Return (X, Y) of the center of cell containing provided text 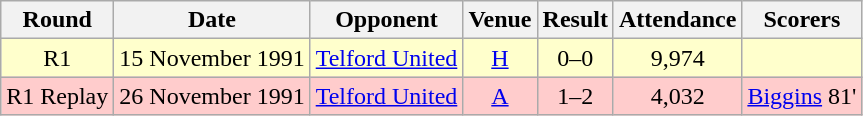
Round (58, 20)
Result (575, 20)
0–0 (575, 58)
4,032 (677, 96)
A (500, 96)
Date (212, 20)
Attendance (677, 20)
R1 Replay (58, 96)
Opponent (386, 20)
9,974 (677, 58)
Scorers (802, 20)
R1 (58, 58)
Venue (500, 20)
1–2 (575, 96)
Biggins 81' (802, 96)
H (500, 58)
15 November 1991 (212, 58)
26 November 1991 (212, 96)
